Scan for the cell matching the given text and deliver its [X, Y] coordinate at center. 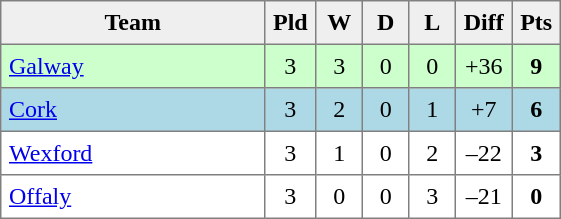
–22 [483, 153]
Pld [290, 23]
Diff [483, 23]
W [339, 23]
Pts [536, 23]
D [385, 23]
+36 [483, 66]
–21 [483, 197]
Cork [133, 110]
9 [536, 66]
+7 [483, 110]
L [432, 23]
Galway [133, 66]
Team [133, 23]
6 [536, 110]
Wexford [133, 153]
Offaly [133, 197]
